From the cell containing the given text, extract its center point as (X, Y) coordinate. 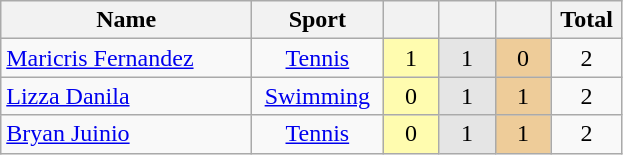
Maricris Fernandez (126, 58)
Sport (318, 20)
Bryan Juinio (126, 134)
Swimming (318, 96)
Lizza Danila (126, 96)
Name (126, 20)
Total (586, 20)
